From the cell containing the given text, extract its center point as (X, Y) coordinate. 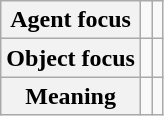
Object focus (71, 58)
Meaning (71, 96)
Agent focus (71, 20)
